For the text-containing cell, return its midpoint in (X, Y) coordinate format. 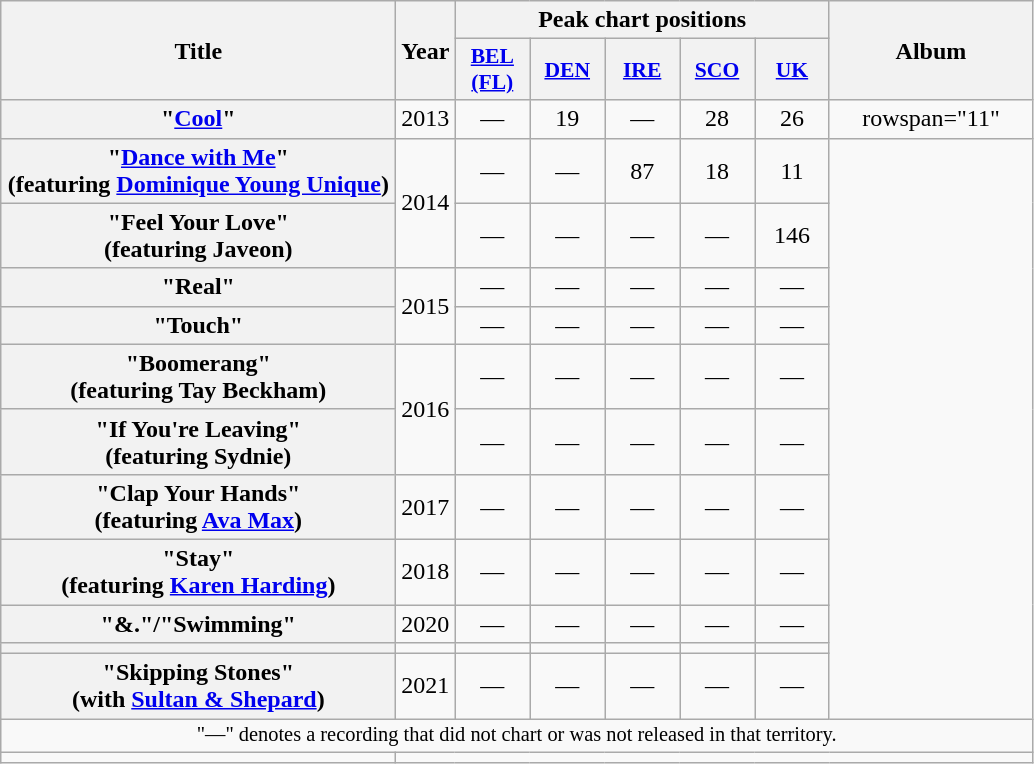
2013 (426, 119)
"Skipping Stones" (with Sultan & Shepard) (198, 686)
"Touch" (198, 325)
"Feel Your Love"(featuring Javeon) (198, 236)
"Dance with Me"(featuring Dominique Young Unique) (198, 170)
19 (568, 119)
"Clap Your Hands"(featuring Ava Max) (198, 506)
26 (792, 119)
2016 (426, 409)
"Cool" (198, 119)
rowspan="11" (930, 119)
BEL(FL) (492, 70)
SCO (718, 70)
2015 (426, 306)
2021 (426, 686)
Year (426, 50)
2020 (426, 623)
DEN (568, 70)
87 (642, 170)
"If You're Leaving"(featuring Sydnie) (198, 442)
Album (930, 50)
"Stay" (featuring Karen Harding) (198, 572)
2017 (426, 506)
"Boomerang"(featuring Tay Beckham) (198, 376)
11 (792, 170)
"&."/"Swimming" (198, 623)
28 (718, 119)
"—" denotes a recording that did not chart or was not released in that territory. (517, 736)
"Real" (198, 287)
Title (198, 50)
2014 (426, 203)
2018 (426, 572)
UK (792, 70)
146 (792, 236)
18 (718, 170)
IRE (642, 70)
Peak chart positions (642, 20)
